Pinpoint the cell where the given text exists, returning its [X, Y] midpoint coordinate. 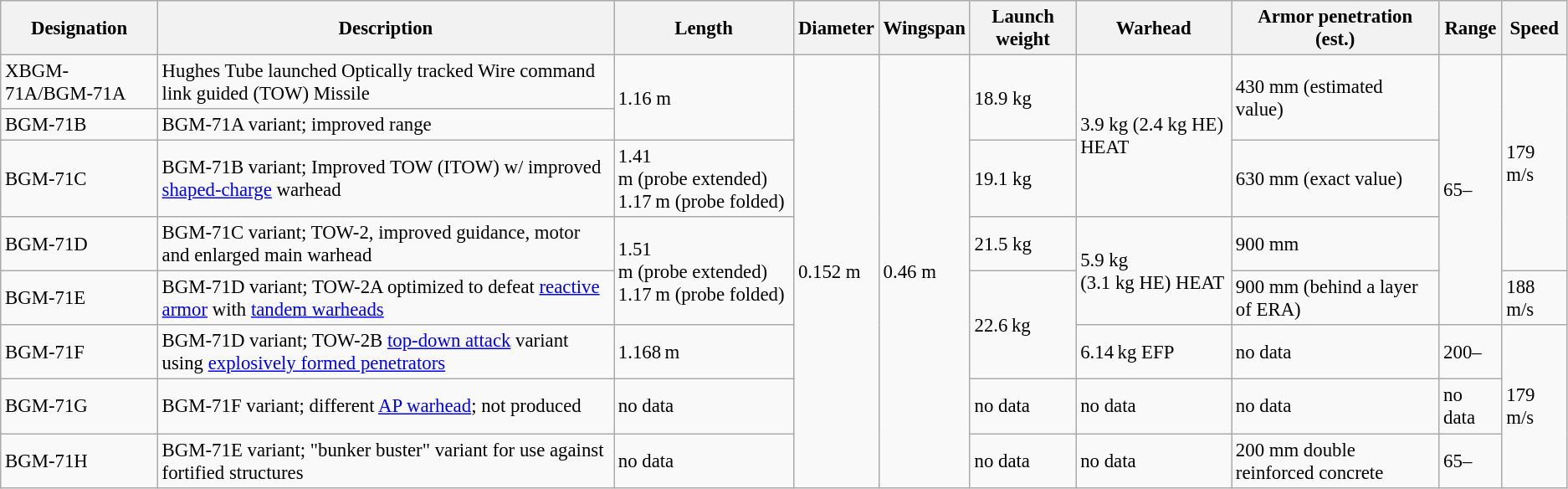
Armor penetration (est.) [1335, 28]
18.9 kg [1022, 98]
1.51 m (probe extended)1.17 m (probe folded) [705, 271]
430 mm (estimated value) [1335, 98]
Hughes Tube launched Optically tracked Wire command link guided (TOW) Missile [385, 82]
BGM-71H [79, 461]
BGM-71G [79, 407]
BGM-71D variant; TOW-2B top-down attack variant using explosively formed penetrators [385, 352]
1.41 m (probe extended)1.17 m (probe folded) [705, 179]
Description [385, 28]
BGM-71E variant; "bunker buster" variant for use against fortified structures [385, 461]
BGM-71A variant; improved range [385, 125]
Length [705, 28]
188 m/s [1535, 298]
Diameter [837, 28]
Designation [79, 28]
900 mm (behind a layer of ERA) [1335, 298]
3.9 kg (2.4 kg HE) HEAT [1154, 136]
BGM-71D variant; TOW-2A optimized to defeat reactive armor with tandem warheads [385, 298]
630 mm (exact value) [1335, 179]
6.14 kg EFP [1154, 352]
Wingspan [924, 28]
BGM-71F [79, 352]
BGM-71F variant; different AP warhead; not produced [385, 407]
Range [1471, 28]
BGM-71E [79, 298]
200 mm double reinforced concrete [1335, 461]
Warhead [1154, 28]
22.6 kg [1022, 325]
BGM-71B variant; Improved TOW (ITOW) w/ improved shaped-charge warhead [385, 179]
XBGM-71A/BGM-71A [79, 82]
Launch weight [1022, 28]
21.5 kg [1022, 244]
1.16 m [705, 98]
Speed [1535, 28]
BGM-71D [79, 244]
BGM-71C [79, 179]
5.9 kg(3.1 kg HE) HEAT [1154, 271]
0.46 m [924, 271]
900 mm [1335, 244]
1.168 m [705, 352]
BGM-71C variant; TOW-2, improved guidance, motor and enlarged main warhead [385, 244]
19.1 kg [1022, 179]
0.152 m [837, 271]
BGM-71B [79, 125]
200– [1471, 352]
